Determine the [X, Y] coordinate at the center of the cell enclosing the given text.  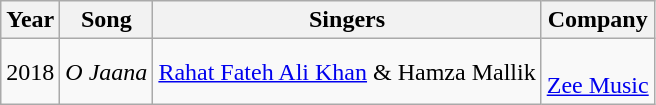
Company [598, 20]
O Jaana [106, 72]
Singers [347, 20]
2018 [30, 72]
Rahat Fateh Ali Khan & Hamza Mallik [347, 72]
Song [106, 20]
Year [30, 20]
Zee Music [598, 72]
